Find where the given text appears and provide that cell's center as (X, Y) coordinate. 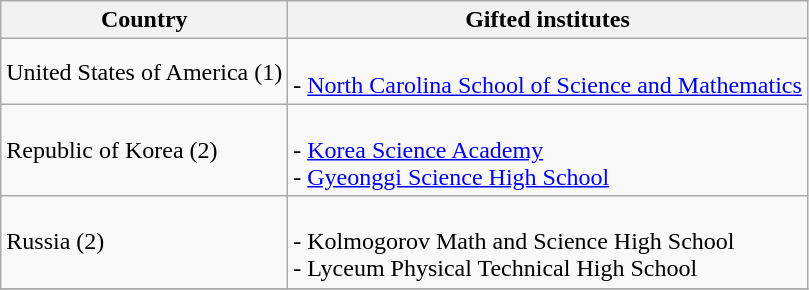
United States of America (1) (144, 72)
- North Carolina School of Science and Mathematics (548, 72)
Republic of Korea (2) (144, 150)
Russia (2) (144, 242)
Gifted institutes (548, 20)
Country (144, 20)
- Kolmogorov Math and Science High School- Lyceum Physical Technical High School (548, 242)
- Korea Science Academy- Gyeonggi Science High School (548, 150)
